Search for the cell housing the specified text and yield its [x, y] center coordinate. 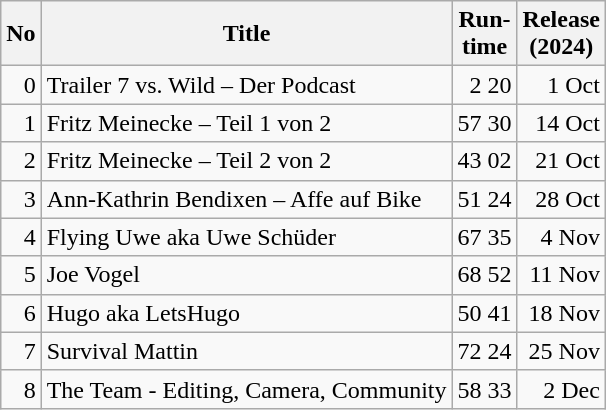
Ann-Kathrin Bendixen – Affe auf Bike [246, 199]
4 [21, 237]
2 20 [484, 85]
Release(2024) [561, 34]
14 Oct [561, 123]
3 [21, 199]
5 [21, 275]
The Team - Editing, Camera, Community [246, 389]
72 24 [484, 351]
68 52 [484, 275]
Run-time [484, 34]
43 02 [484, 161]
57 30 [484, 123]
8 [21, 389]
Joe Vogel [246, 275]
Title [246, 34]
11 Nov [561, 275]
1 Oct [561, 85]
Hugo aka LetsHugo [246, 313]
50 41 [484, 313]
1 [21, 123]
18 Nov [561, 313]
2 Dec [561, 389]
58 33 [484, 389]
2 [21, 161]
No [21, 34]
25 Nov [561, 351]
28 Oct [561, 199]
Flying Uwe aka Uwe Schüder [246, 237]
6 [21, 313]
Survival Mattin [246, 351]
51 24 [484, 199]
Fritz Meinecke – Teil 1 von 2 [246, 123]
Fritz Meinecke – Teil 2 von 2 [246, 161]
4 Nov [561, 237]
7 [21, 351]
0 [21, 85]
67 35 [484, 237]
Trailer 7 vs. Wild – Der Podcast [246, 85]
21 Oct [561, 161]
